Provide the [x, y] coordinate of the cell's center where the given text is located.  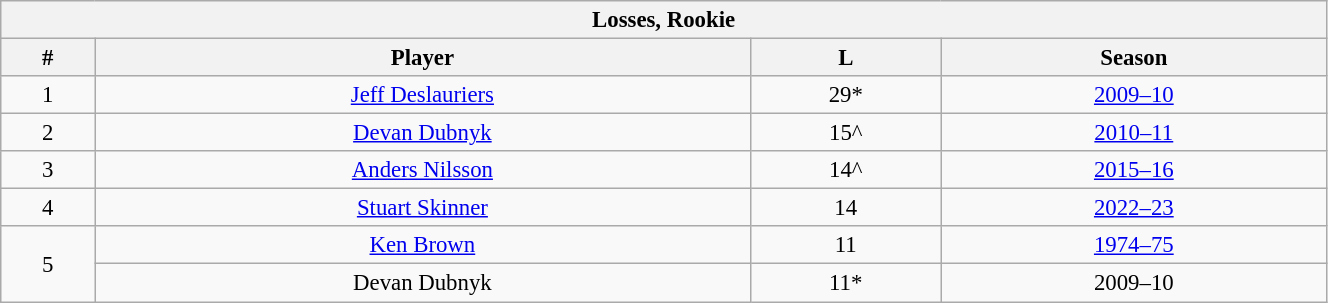
1 [48, 95]
Jeff Deslauriers [422, 95]
2010–11 [1134, 133]
11 [846, 245]
# [48, 58]
14 [846, 208]
1974–75 [1134, 245]
11* [846, 283]
4 [48, 208]
2015–16 [1134, 170]
Stuart Skinner [422, 208]
14^ [846, 170]
5 [48, 264]
Anders Nilsson [422, 170]
Ken Brown [422, 245]
3 [48, 170]
Player [422, 58]
Season [1134, 58]
29* [846, 95]
L [846, 58]
2022–23 [1134, 208]
2 [48, 133]
Losses, Rookie [664, 20]
15^ [846, 133]
